Output the (X, Y) coordinate of the center of the cell containing the given text.  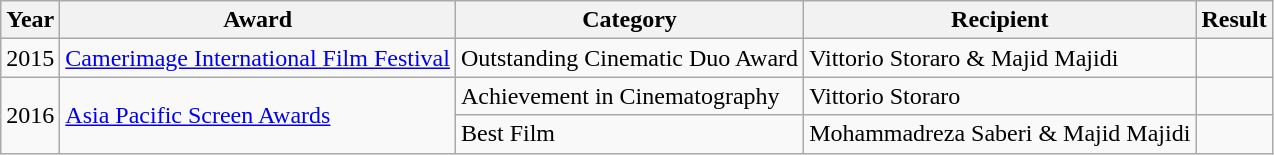
Achievement in Cinematography (629, 96)
2015 (30, 58)
Recipient (1000, 20)
Category (629, 20)
2016 (30, 115)
Outstanding Cinematic Duo Award (629, 58)
Vittorio Storaro (1000, 96)
Award (258, 20)
Vittorio Storaro & Majid Majidi (1000, 58)
Year (30, 20)
Best Film (629, 134)
Camerimage International Film Festival (258, 58)
Asia Pacific Screen Awards (258, 115)
Mohammadreza Saberi & Majid Majidi (1000, 134)
Result (1234, 20)
